Capture the cell that displays the provided text and extract its (x, y) central coordinate. 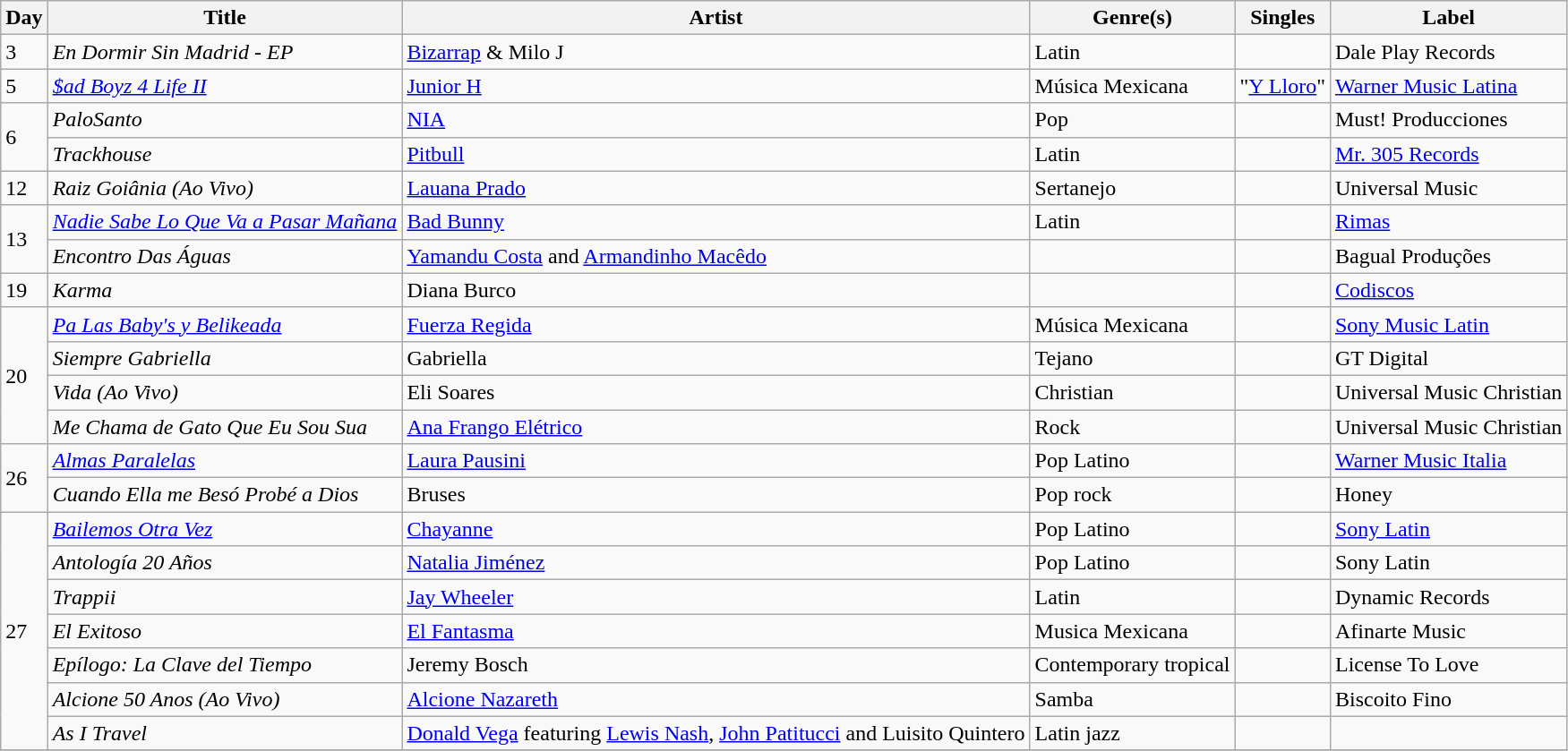
Codiscos (1448, 290)
Sertanejo (1132, 188)
PaloSanto (225, 120)
Epílogo: La Clave del Tiempo (225, 665)
Honey (1448, 495)
26 (24, 478)
Siempre Gabriella (225, 358)
Nadie Sabe Lo Que Va a Pasar Mañana (225, 222)
Samba (1132, 699)
Raiz Goiânia (Ao Vivo) (225, 188)
12 (24, 188)
Eli Soares (716, 392)
Pop (1132, 120)
Trackhouse (225, 154)
Bailemos Otra Vez (225, 529)
Bizarrap & Milo J (716, 52)
Rimas (1448, 222)
Yamandu Costa and Armandinho Macêdo (716, 256)
Title (225, 18)
Pop rock (1132, 495)
El Fantasma (716, 631)
Antología 20 Años (225, 563)
Cuando Ella me Besó Probé a Dios (225, 495)
Ana Frango Elétrico (716, 427)
Alcione Nazareth (716, 699)
Lauana Prado (716, 188)
Sony Music Latin (1448, 324)
Karma (225, 290)
Day (24, 18)
Contemporary tropical (1132, 665)
Must! Producciones (1448, 120)
Pitbull (716, 154)
Alcione 50 Anos (Ao Vivo) (225, 699)
Fuerza Regida (716, 324)
Bad Bunny (716, 222)
Biscoito Fino (1448, 699)
En Dormir Sin Madrid - EP (225, 52)
Warner Music Latina (1448, 86)
GT Digital (1448, 358)
Diana Burco (716, 290)
Musica Mexicana (1132, 631)
Tejano (1132, 358)
Vida (Ao Vivo) (225, 392)
Laura Pausini (716, 461)
License To Love (1448, 665)
"Y Lloro" (1282, 86)
Trappii (225, 597)
Almas Paralelas (225, 461)
As I Travel (225, 733)
$ad Boyz 4 Life II (225, 86)
Warner Music Italia (1448, 461)
Rock (1132, 427)
Label (1448, 18)
Dale Play Records (1448, 52)
Bagual Produções (1448, 256)
El Exitoso (225, 631)
13 (24, 239)
19 (24, 290)
Pa Las Baby's y Belikeada (225, 324)
5 (24, 86)
Me Chama de Gato Que Eu Sou Sua (225, 427)
Afinarte Music (1448, 631)
NIA (716, 120)
Jay Wheeler (716, 597)
Mr. 305 Records (1448, 154)
Latin jazz (1132, 733)
20 (24, 375)
Bruses (716, 495)
Artist (716, 18)
Encontro Das Águas (225, 256)
Singles (1282, 18)
Natalia Jiménez (716, 563)
3 (24, 52)
Christian (1132, 392)
6 (24, 137)
Universal Music (1448, 188)
Donald Vega featuring Lewis Nash, John Patitucci and Luisito Quintero (716, 733)
Jeremy Bosch (716, 665)
27 (24, 631)
Dynamic Records (1448, 597)
Genre(s) (1132, 18)
Gabriella (716, 358)
Chayanne (716, 529)
Junior H (716, 86)
